Find where the given text appears and provide that cell's center as [X, Y] coordinate. 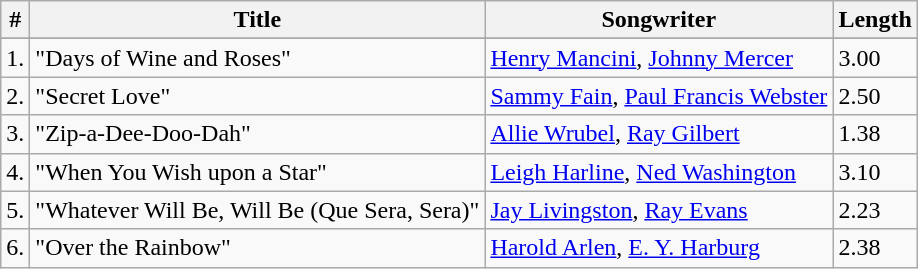
2.23 [875, 210]
5. [16, 210]
# [16, 20]
Title [258, 20]
"When You Wish upon a Star" [258, 172]
Jay Livingston, Ray Evans [659, 210]
Sammy Fain, Paul Francis Webster [659, 96]
"Over the Rainbow" [258, 248]
3. [16, 134]
1. [16, 58]
2.50 [875, 96]
2.38 [875, 248]
"Whatever Will Be, Will Be (Que Sera, Sera)" [258, 210]
1.38 [875, 134]
Leigh Harline, Ned Washington [659, 172]
"Days of Wine and Roses" [258, 58]
3.10 [875, 172]
"Secret Love" [258, 96]
"Zip-a-Dee-Doo-Dah" [258, 134]
Harold Arlen, E. Y. Harburg [659, 248]
3.00 [875, 58]
2. [16, 96]
6. [16, 248]
4. [16, 172]
Songwriter [659, 20]
Length [875, 20]
Allie Wrubel, Ray Gilbert [659, 134]
Henry Mancini, Johnny Mercer [659, 58]
